From the cell containing the given text, extract its center point as [X, Y] coordinate. 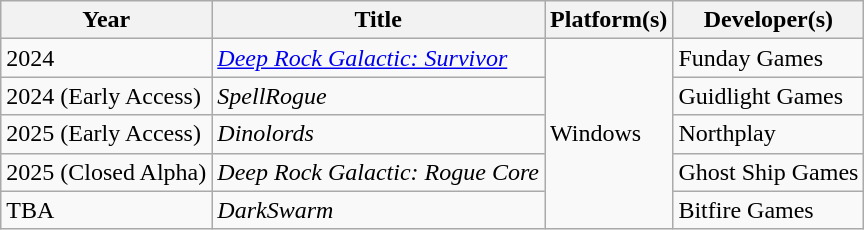
Windows [609, 134]
Dinolords [378, 134]
TBA [106, 210]
2024 (Early Access) [106, 96]
Year [106, 20]
Ghost Ship Games [768, 172]
DarkSwarm [378, 210]
Platform(s) [609, 20]
Developer(s) [768, 20]
Funday Games [768, 58]
Bitfire Games [768, 210]
Northplay [768, 134]
2024 [106, 58]
SpellRogue [378, 96]
2025 (Early Access) [106, 134]
2025 (Closed Alpha) [106, 172]
Guidlight Games [768, 96]
Deep Rock Galactic: Rogue Core [378, 172]
Deep Rock Galactic: Survivor [378, 58]
Title [378, 20]
